Return (x, y) of the center of cell containing provided text 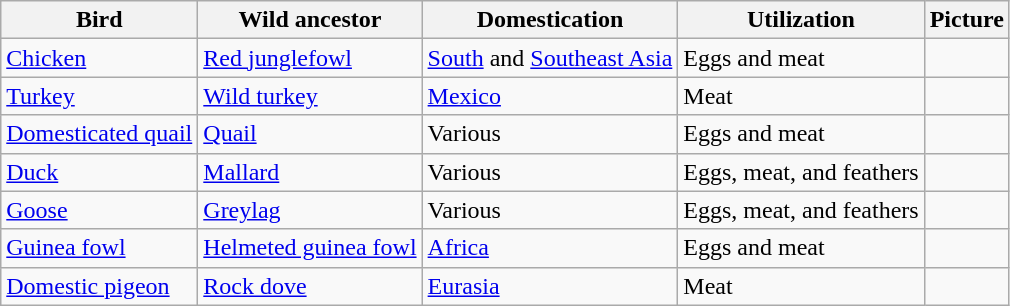
Greylag (310, 210)
Goose (100, 210)
Turkey (100, 96)
Wild ancestor (310, 20)
Domestic pigeon (100, 286)
Duck (100, 172)
Picture (966, 20)
South and Southeast Asia (550, 58)
Chicken (100, 58)
Domesticated quail (100, 134)
Helmeted guinea fowl (310, 248)
Mallard (310, 172)
Guinea fowl (100, 248)
Africa (550, 248)
Mexico (550, 96)
Red junglefowl (310, 58)
Domestication (550, 20)
Wild turkey (310, 96)
Eurasia (550, 286)
Quail (310, 134)
Bird (100, 20)
Rock dove (310, 286)
Utilization (801, 20)
